Provide the [x, y] coordinate of the cell's center where the given text is located.  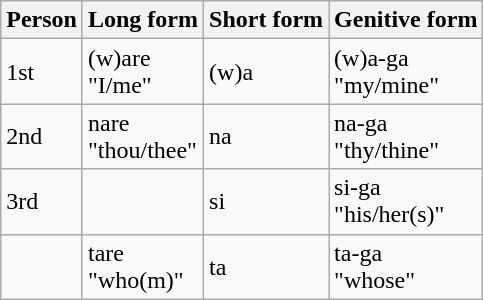
3rd [42, 202]
Genitive form [406, 20]
tare"who(m)" [142, 266]
si [266, 202]
Person [42, 20]
na-ga"thy/thine" [406, 136]
2nd [42, 136]
si-ga"his/her(s)" [406, 202]
ta-ga"whose" [406, 266]
1st [42, 72]
nare"thou/thee" [142, 136]
ta [266, 266]
Short form [266, 20]
(w)are"I/me" [142, 72]
Long form [142, 20]
(w)a-ga"my/mine" [406, 72]
na [266, 136]
(w)a [266, 72]
